Output the [x, y] coordinate of the center of the cell containing the given text.  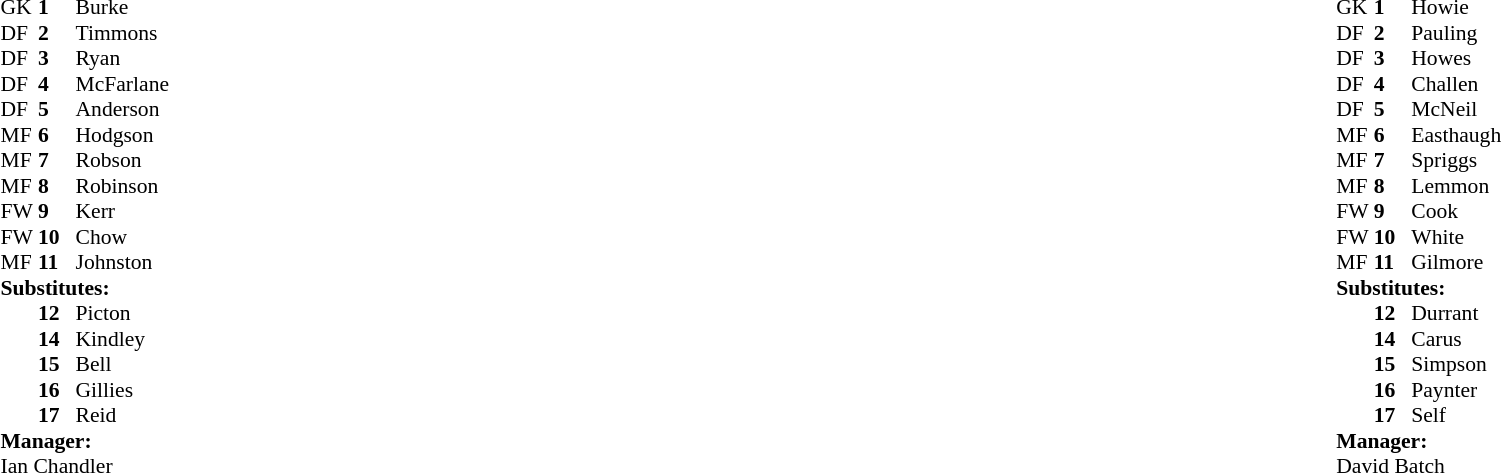
Spriggs [1456, 161]
Anderson [123, 109]
Kindley [123, 339]
Johnston [123, 263]
Hodgson [123, 135]
Kerr [123, 211]
McNeil [1456, 109]
Challen [1456, 84]
Self [1456, 415]
Carus [1456, 339]
Picton [123, 313]
Simpson [1456, 365]
Durrant [1456, 313]
Chow [123, 237]
Gillies [123, 390]
Easthaugh [1456, 135]
Paynter [1456, 390]
Gilmore [1456, 263]
Pauling [1456, 33]
White [1456, 237]
Robson [123, 161]
Ryan [123, 59]
Cook [1456, 211]
Robinson [123, 186]
Timmons [123, 33]
Reid [123, 415]
McFarlane [123, 84]
Howes [1456, 59]
Lemmon [1456, 186]
Bell [123, 365]
